Locate the cell with the specified text and output its (x, y) center coordinate. 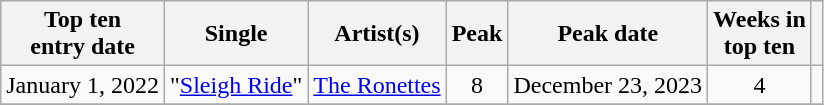
Peak (477, 34)
8 (477, 85)
"Sleigh Ride" (236, 85)
Peak date (608, 34)
The Ronettes (377, 85)
4 (760, 85)
Single (236, 34)
December 23, 2023 (608, 85)
Top tenentry date (83, 34)
Weeks intop ten (760, 34)
January 1, 2022 (83, 85)
Artist(s) (377, 34)
